Output the (x, y) coordinate of the center of the cell containing the given text.  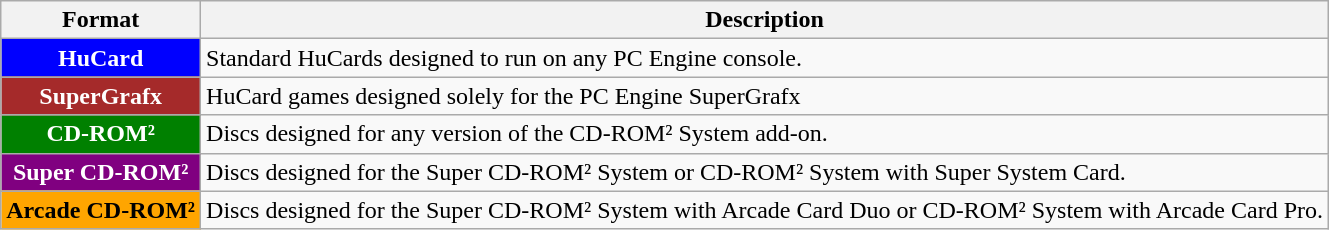
Format (101, 20)
Discs designed for the Super CD-ROM² System or CD-ROM² System with Super System Card. (765, 172)
Arcade CD-ROM² (101, 210)
CD-ROM² (101, 134)
Discs designed for the Super CD-ROM² System with Arcade Card Duo or CD-ROM² System with Arcade Card Pro. (765, 210)
Super CD-ROM² (101, 172)
Description (765, 20)
Discs designed for any version of the CD-ROM² System add-on. (765, 134)
SuperGrafx (101, 96)
HuCard games designed solely for the PC Engine SuperGrafx (765, 96)
Standard HuCards designed to run on any PC Engine console. (765, 58)
HuCard (101, 58)
